Extract the [X, Y] coordinate from the center of the cell holding the provided text.  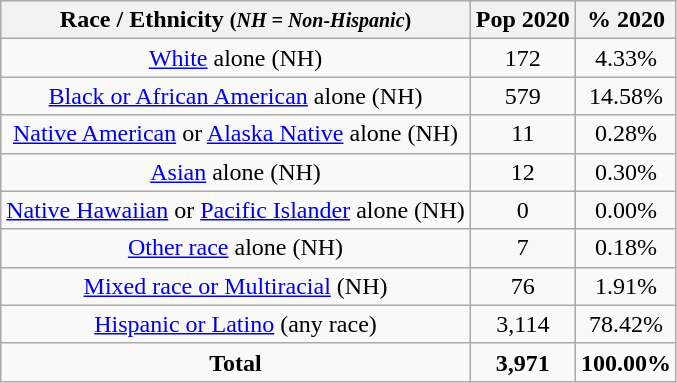
7 [522, 248]
11 [522, 134]
Other race alone (NH) [236, 248]
4.33% [626, 58]
12 [522, 172]
3,971 [522, 362]
% 2020 [626, 20]
Total [236, 362]
Pop 2020 [522, 20]
579 [522, 96]
Race / Ethnicity (NH = Non-Hispanic) [236, 20]
Black or African American alone (NH) [236, 96]
0.28% [626, 134]
0.00% [626, 210]
Hispanic or Latino (any race) [236, 324]
White alone (NH) [236, 58]
1.91% [626, 286]
172 [522, 58]
3,114 [522, 324]
Native Hawaiian or Pacific Islander alone (NH) [236, 210]
Asian alone (NH) [236, 172]
76 [522, 286]
0.18% [626, 248]
0.30% [626, 172]
100.00% [626, 362]
Mixed race or Multiracial (NH) [236, 286]
0 [522, 210]
14.58% [626, 96]
Native American or Alaska Native alone (NH) [236, 134]
78.42% [626, 324]
